Determine the [X, Y] coordinate at the center of the cell enclosing the given text.  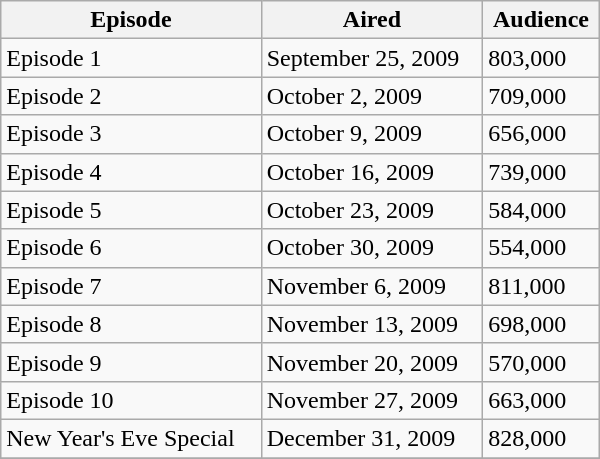
828,000 [542, 438]
Episode 7 [131, 286]
Episode 3 [131, 134]
Aired [372, 20]
New Year's Eve Special [131, 438]
November 20, 2009 [372, 362]
October 23, 2009 [372, 210]
Episode 2 [131, 96]
570,000 [542, 362]
Episode 4 [131, 172]
Episode 5 [131, 210]
698,000 [542, 324]
803,000 [542, 58]
709,000 [542, 96]
October 30, 2009 [372, 248]
Episode 10 [131, 400]
Episode [131, 20]
November 6, 2009 [372, 286]
Episode 8 [131, 324]
811,000 [542, 286]
November 13, 2009 [372, 324]
663,000 [542, 400]
Episode 6 [131, 248]
739,000 [542, 172]
584,000 [542, 210]
Audience [542, 20]
October 2, 2009 [372, 96]
Episode 9 [131, 362]
554,000 [542, 248]
656,000 [542, 134]
October 9, 2009 [372, 134]
October 16, 2009 [372, 172]
December 31, 2009 [372, 438]
September 25, 2009 [372, 58]
Episode 1 [131, 58]
November 27, 2009 [372, 400]
